Capture the cell that displays the provided text and extract its [x, y] central coordinate. 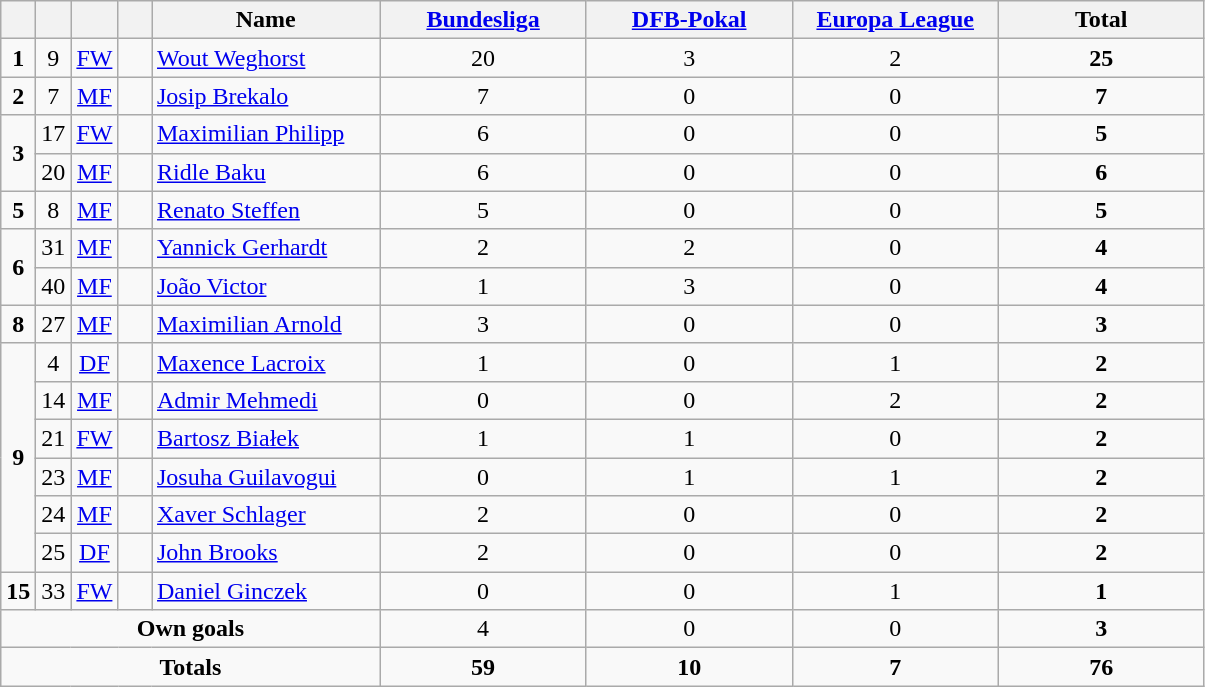
40 [54, 286]
23 [54, 477]
John Brooks [266, 553]
Maximilian Arnold [266, 324]
João Victor [266, 286]
21 [54, 438]
Name [266, 20]
Yannick Gerhardt [266, 248]
15 [18, 591]
10 [689, 667]
Admir Mehmedi [266, 400]
Bartosz Białek [266, 438]
27 [54, 324]
Total [1101, 20]
Own goals [190, 629]
14 [54, 400]
31 [54, 248]
59 [483, 667]
Daniel Ginczek [266, 591]
Maxence Lacroix [266, 362]
Josuha Guilavogui [266, 477]
33 [54, 591]
Josip Brekalo [266, 96]
Wout Weghorst [266, 58]
Bundesliga [483, 20]
DFB-Pokal [689, 20]
24 [54, 515]
17 [54, 134]
Ridle Baku [266, 172]
Maximilian Philipp [266, 134]
Renato Steffen [266, 210]
76 [1101, 667]
Europa League [895, 20]
Totals [190, 667]
Xaver Schlager [266, 515]
